For the text-containing cell, return its midpoint in (x, y) coordinate format. 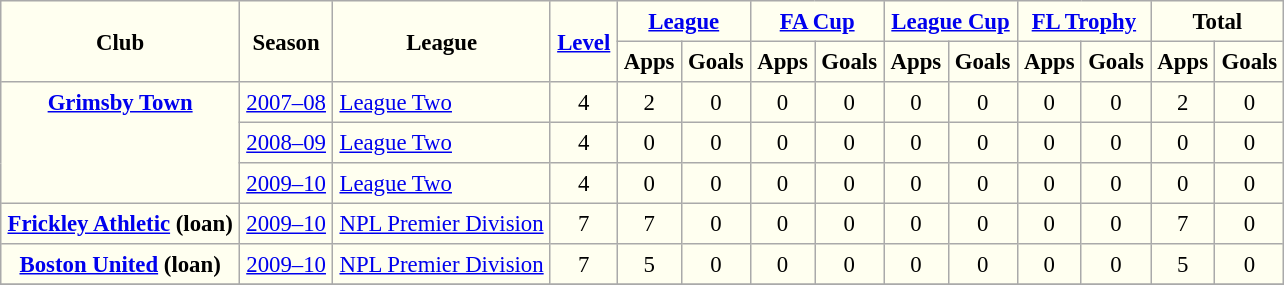
Season (286, 42)
2008–09 (286, 142)
FA Cup (816, 21)
Grimsby Town (120, 143)
Level (584, 42)
Total (1218, 21)
Boston United (loan) (120, 264)
Frickley Athletic (loan) (120, 223)
FL Trophy (1084, 21)
Club (120, 42)
League Cup (950, 21)
2007–08 (286, 102)
